Pinpoint the cell where the given text exists, returning its [x, y] midpoint coordinate. 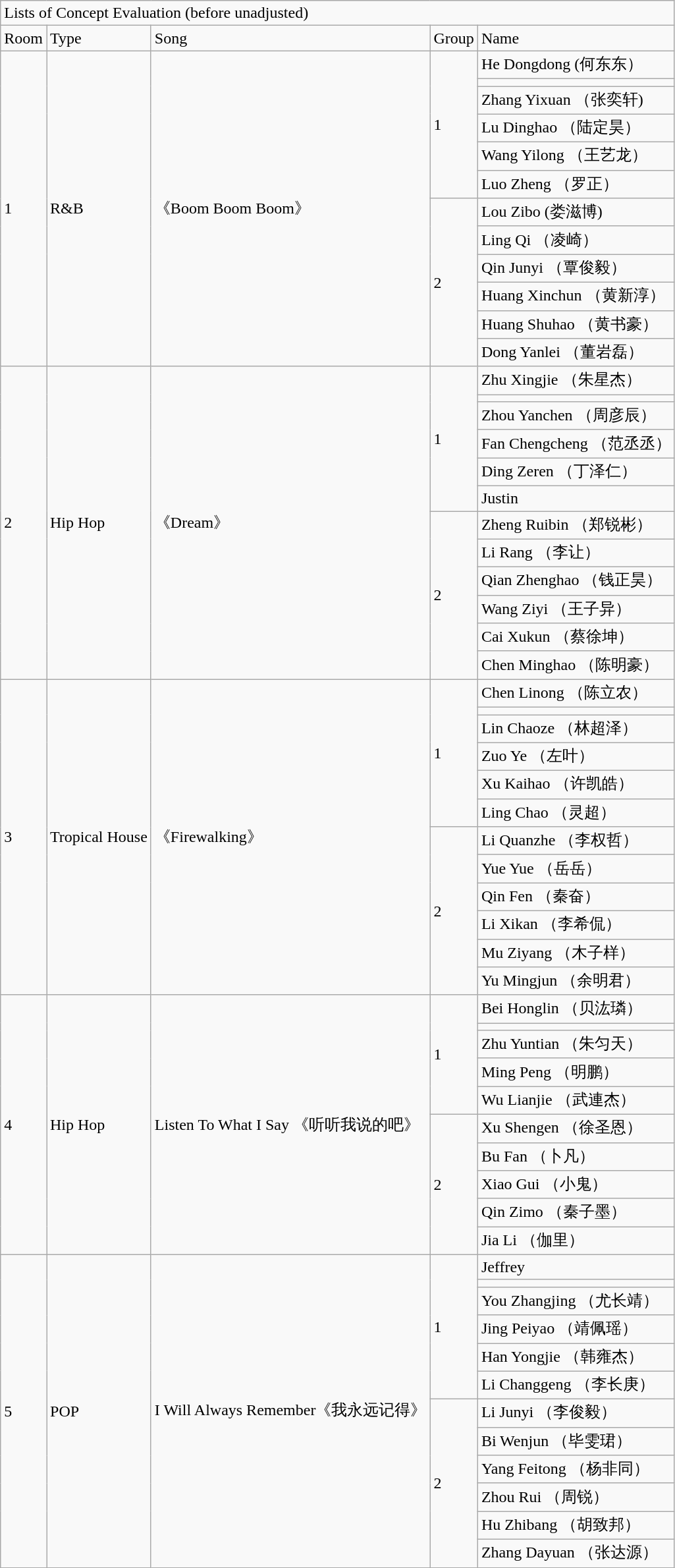
《Firewalking》 [290, 837]
Zhang Dayuan （张达源） [576, 1554]
Luo Zheng （罗正） [576, 184]
POP [99, 1411]
Chen Minghao （陈明豪） [576, 665]
Hu Zhibang （胡致邦） [576, 1526]
Li Changgeng （李长庚） [576, 1385]
I Will Always Remember《我永远记得》 [290, 1411]
Dong Yanlei （董岩磊） [576, 353]
Zhu Xingjie （朱星杰） [576, 381]
Zuo Ye （左叶） [576, 756]
Li Junyi （李俊毅） [576, 1414]
Yue Yue （岳岳） [576, 868]
Qin Zimo （秦子墨） [576, 1212]
He Dongdong (何东东） [576, 65]
《Dream》 [290, 523]
Listen To What I Say 《听听我说的吧》 [290, 1125]
Lin Chaoze （林超泽） [576, 729]
Lou Zibo (娄滋博) [576, 212]
3 [24, 837]
Li Quanzhe （李权哲） [576, 841]
Fan Chengcheng （范丞丞） [576, 444]
Xiao Gui （小鬼） [576, 1185]
Zhou Yanchen （周彦辰） [576, 416]
Justin [576, 498]
Room [24, 38]
Yu Mingjun （余明君） [576, 982]
Li Rang （李让） [576, 553]
Song [290, 38]
Huang Xinchun （黄新淳） [576, 296]
Qin Junyi （覃俊毅） [576, 269]
《Boom Boom Boom》 [290, 208]
Xu Kaihao （许凯皓） [576, 785]
Jia Li （伽里） [576, 1241]
Qian Zhenghao （钱正昊） [576, 581]
Name [576, 38]
Cai Xukun （蔡徐坤） [576, 638]
Lu Dinghao （陆定昊） [576, 128]
Jeffrey [576, 1267]
Ling Qi （凌崎） [576, 240]
Wang Ziyi （王子异） [576, 609]
Huang Shuhao （黄书豪） [576, 324]
Ding Zeren （丁泽仁） [576, 472]
Han Yongjie （韩雍杰） [576, 1357]
Mu Ziyang （木子样） [576, 953]
5 [24, 1411]
Ling Chao （灵超） [576, 813]
Zhang Yixuan （张奕轩) [576, 100]
Type [99, 38]
Qin Fen （秦奋） [576, 897]
Xu Shengen （徐圣恩） [576, 1128]
Bi Wenjun （毕雯珺） [576, 1442]
Group [454, 38]
Bei Honglin （贝汯璘） [576, 1009]
Zhou Rui （周锐） [576, 1497]
Li Xikan （李希侃） [576, 925]
Bu Fan （卜凡） [576, 1157]
Ming Peng （明鹏） [576, 1073]
Yang Feitong （杨非同） [576, 1469]
4 [24, 1125]
Wu Lianjie （武連杰） [576, 1100]
Jing Peiyao （靖佩瑶） [576, 1330]
Zheng Ruibin （郑锐彬） [576, 526]
Chen Linong （陈立农） [576, 693]
R&B [99, 208]
Zhu Yuntian （朱匀天） [576, 1045]
Wang Yilong （王艺龙） [576, 157]
Lists of Concept Evaluation (before unadjusted) [338, 13]
Tropical House [99, 837]
You Zhangjing （尤长靖） [576, 1301]
